Pinpoint the cell where the given text exists, returning its [X, Y] midpoint coordinate. 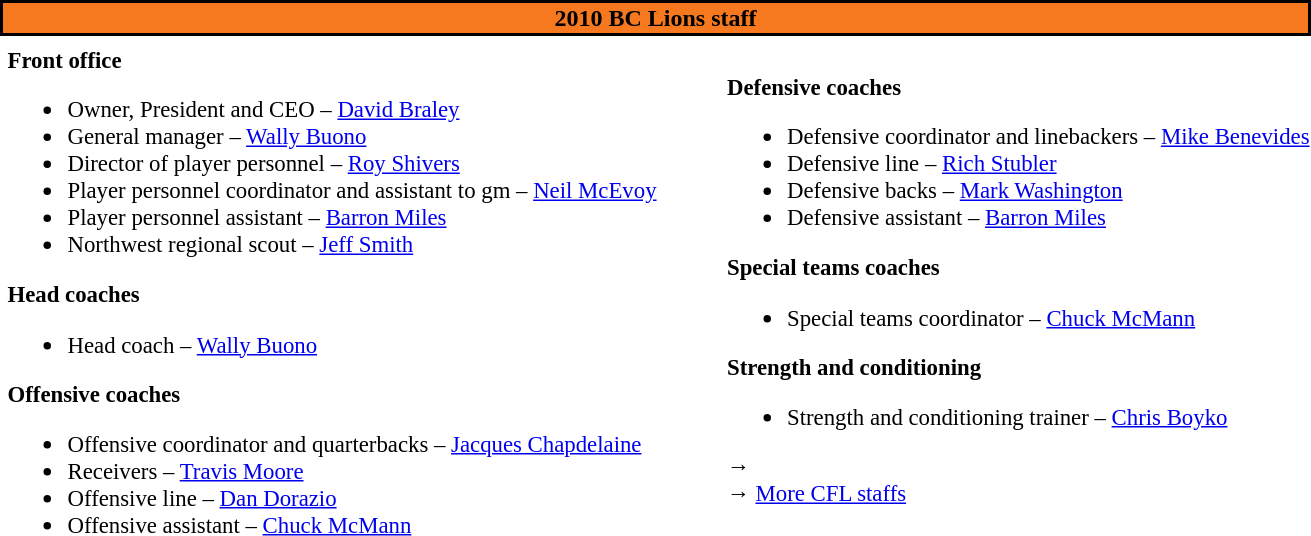
2010 BC Lions staff [656, 18]
